Output the [X, Y] coordinate of the center of the cell containing the given text.  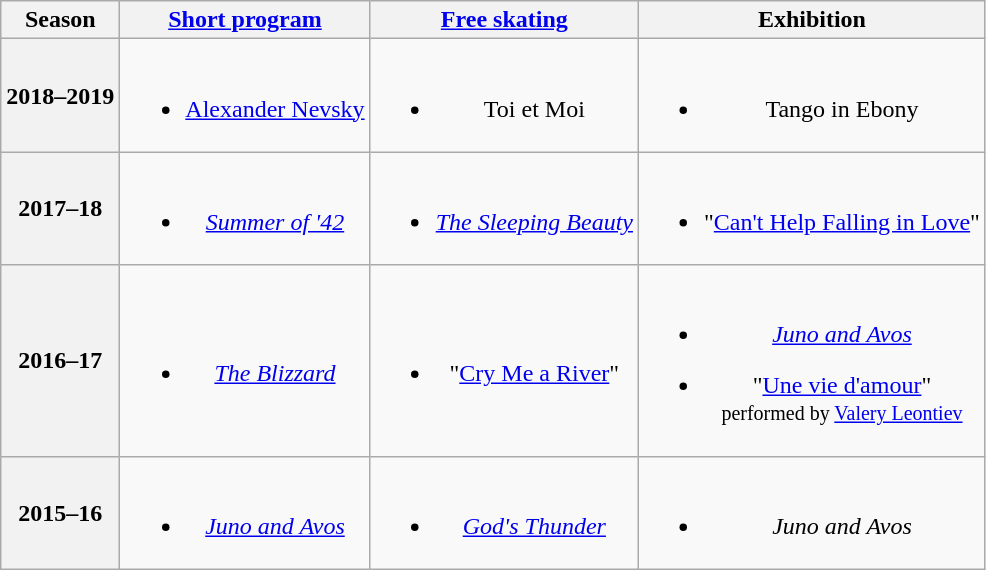
2015–16 [60, 512]
The Blizzard [245, 360]
2016–17 [60, 360]
Juno and Avos "Une vie d'amour" performed by Valery Leontiev [812, 360]
Tango in Ebony [812, 96]
Exhibition [812, 20]
God's Thunder [504, 512]
Alexander Nevsky [245, 96]
"Cry Me a River" [504, 360]
Free skating [504, 20]
2018–2019 [60, 96]
The Sleeping Beauty [504, 208]
Toi et Moi [504, 96]
Short program [245, 20]
Season [60, 20]
Summer of '42 [245, 208]
"Can't Help Falling in Love" [812, 208]
2017–18 [60, 208]
